Find where the given text appears and provide that cell's center as [X, Y] coordinate. 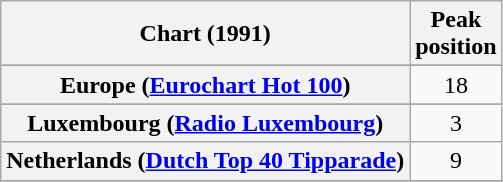
Europe (Eurochart Hot 100) [206, 85]
3 [456, 123]
Luxembourg (Radio Luxembourg) [206, 123]
Chart (1991) [206, 34]
18 [456, 85]
9 [456, 161]
Netherlands (Dutch Top 40 Tipparade) [206, 161]
Peakposition [456, 34]
